Pinpoint the cell where the given text exists, returning its (x, y) midpoint coordinate. 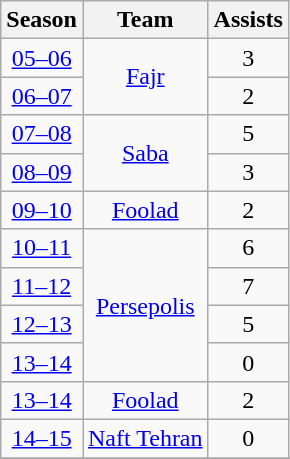
Season (42, 20)
7 (248, 286)
05–06 (42, 58)
Naft Tehran (145, 438)
Fajr (145, 77)
08–09 (42, 172)
12–13 (42, 324)
11–12 (42, 286)
Assists (248, 20)
09–10 (42, 210)
14–15 (42, 438)
Persepolis (145, 305)
10–11 (42, 248)
07–08 (42, 134)
Team (145, 20)
Saba (145, 153)
6 (248, 248)
06–07 (42, 96)
